Scan for the cell matching the given text and deliver its [X, Y] coordinate at center. 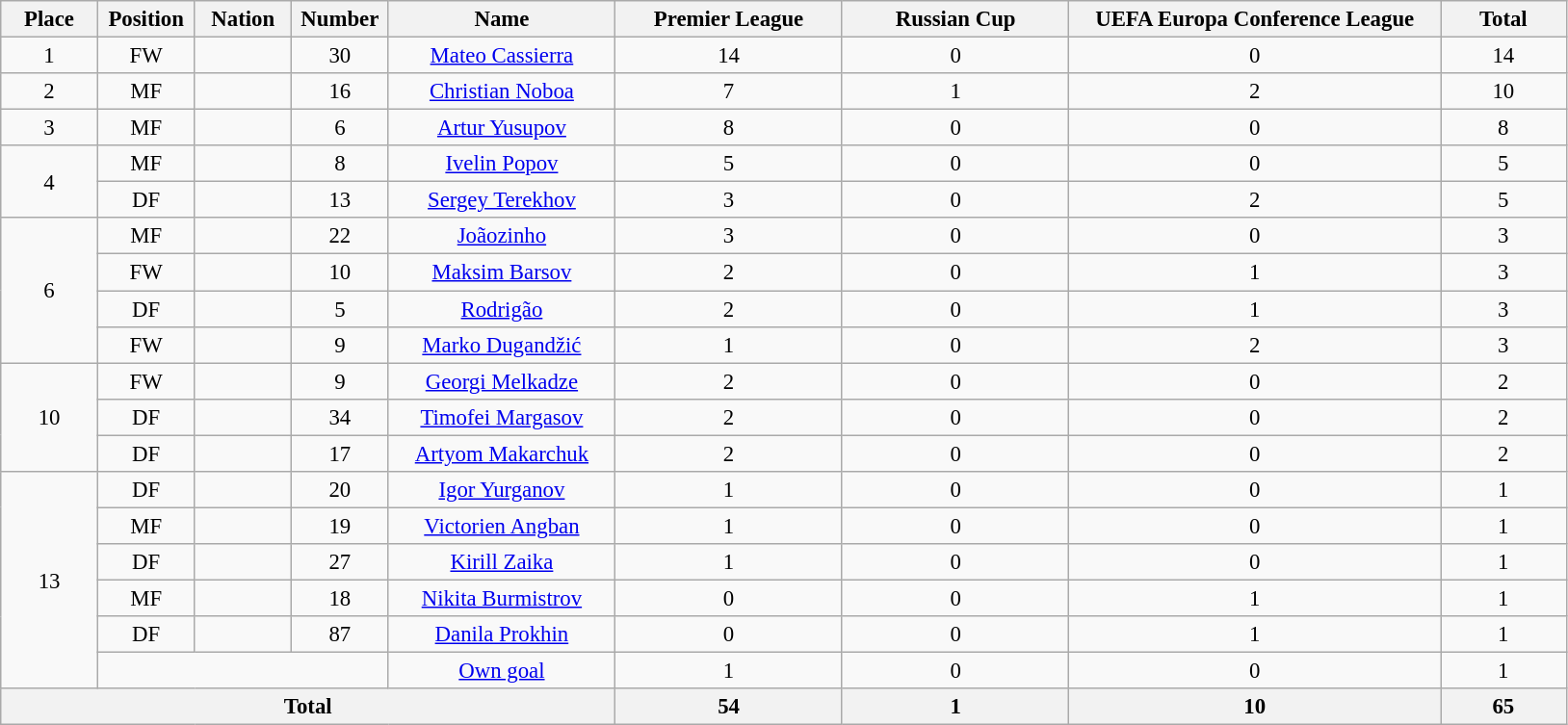
34 [341, 417]
7 [729, 91]
Maksim Barsov [502, 272]
20 [341, 490]
UEFA Europa Conference League [1255, 19]
18 [341, 598]
17 [341, 453]
Igor Yurganov [502, 490]
Christian Noboa [502, 91]
Premier League [729, 19]
Position [146, 19]
Danila Prokhin [502, 634]
Place [50, 19]
30 [341, 56]
Own goal [502, 671]
54 [729, 707]
Georgi Melkadze [502, 381]
Ivelin Popov [502, 164]
19 [341, 526]
Number [341, 19]
Sergey Terekhov [502, 200]
Timofei Margasov [502, 417]
Name [502, 19]
Victorien Angban [502, 526]
Nikita Burmistrov [502, 598]
Kirill Zaika [502, 562]
Marko Dugandžić [502, 345]
Joãozinho [502, 236]
65 [1504, 707]
22 [341, 236]
Artyom Makarchuk [502, 453]
Nation [243, 19]
4 [50, 181]
27 [341, 562]
Rodrigão [502, 309]
Mateo Cassierra [502, 56]
87 [341, 634]
16 [341, 91]
Russian Cup [955, 19]
Artur Yusupov [502, 128]
